Extract the [X, Y] coordinate from the center of the cell holding the provided text.  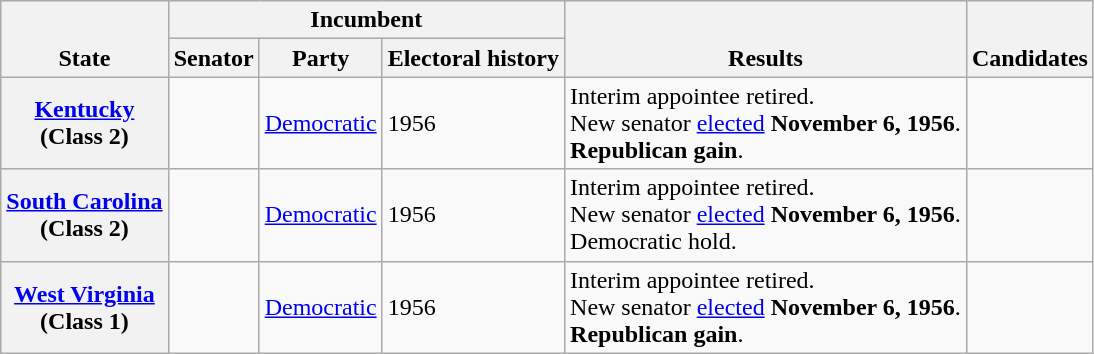
Electoral history [473, 58]
State [84, 39]
Senator [214, 58]
West Virginia(Class 1) [84, 307]
Party [320, 58]
Incumbent [366, 20]
Interim appointee retired.New senator elected November 6, 1956.Democratic hold. [766, 215]
Results [766, 39]
Candidates [1030, 39]
Kentucky(Class 2) [84, 123]
South Carolina(Class 2) [84, 215]
